Capture the cell that displays the provided text and extract its (x, y) central coordinate. 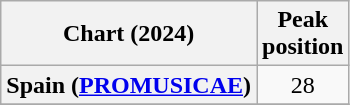
28 (303, 85)
Spain (PROMUSICAE) (129, 85)
Chart (2024) (129, 34)
Peak position (303, 34)
